Scan for the cell matching the given text and deliver its [x, y] coordinate at center. 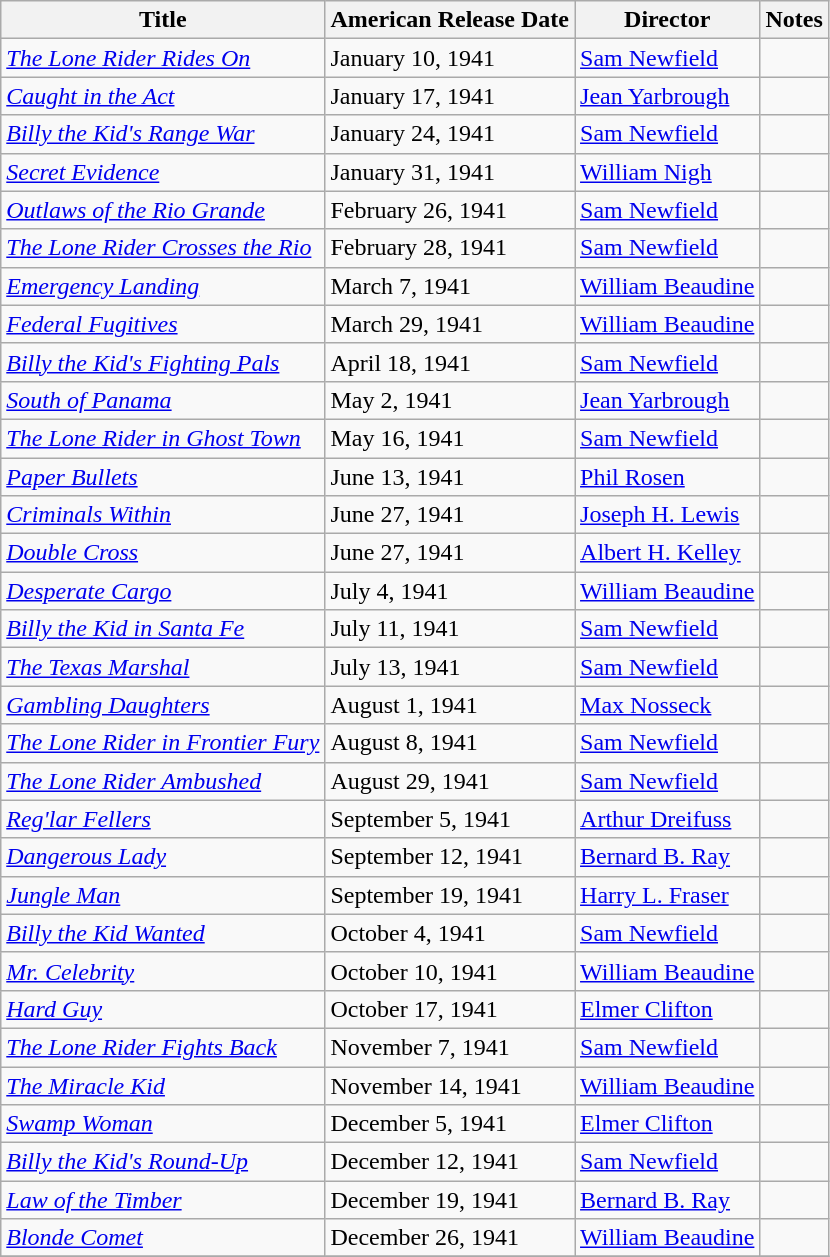
South of Panama [163, 400]
Desperate Cargo [163, 591]
Mr. Celebrity [163, 971]
The Lone Rider in Frontier Fury [163, 743]
December 26, 1941 [450, 1238]
August 1, 1941 [450, 705]
The Miracle Kid [163, 1085]
Billy the Kid's Round-Up [163, 1162]
Director [668, 20]
September 19, 1941 [450, 895]
August 8, 1941 [450, 743]
October 17, 1941 [450, 1009]
September 5, 1941 [450, 819]
October 10, 1941 [450, 971]
May 16, 1941 [450, 438]
Outlaws of the Rio Grande [163, 210]
Albert H. Kelley [668, 553]
Harry L. Fraser [668, 895]
Billy the Kid's Range War [163, 134]
The Lone Rider Rides On [163, 58]
April 18, 1941 [450, 362]
Title [163, 20]
January 17, 1941 [450, 96]
Blonde Comet [163, 1238]
Caught in the Act [163, 96]
March 29, 1941 [450, 324]
Secret Evidence [163, 172]
The Lone Rider Ambushed [163, 781]
Joseph H. Lewis [668, 515]
Swamp Woman [163, 1124]
Emergency Landing [163, 286]
October 4, 1941 [450, 933]
July 11, 1941 [450, 629]
January 24, 1941 [450, 134]
July 13, 1941 [450, 667]
The Lone Rider in Ghost Town [163, 438]
Phil Rosen [668, 477]
December 5, 1941 [450, 1124]
February 28, 1941 [450, 248]
November 14, 1941 [450, 1085]
December 19, 1941 [450, 1200]
June 13, 1941 [450, 477]
Law of the Timber [163, 1200]
August 29, 1941 [450, 781]
November 7, 1941 [450, 1047]
Billy the Kid Wanted [163, 933]
The Texas Marshal [163, 667]
American Release Date [450, 20]
Hard Guy [163, 1009]
February 26, 1941 [450, 210]
The Lone Rider Fights Back [163, 1047]
December 12, 1941 [450, 1162]
Paper Bullets [163, 477]
Reg'lar Fellers [163, 819]
January 31, 1941 [450, 172]
Notes [794, 20]
Gambling Daughters [163, 705]
Dangerous Lady [163, 857]
May 2, 1941 [450, 400]
The Lone Rider Crosses the Rio [163, 248]
July 4, 1941 [450, 591]
Arthur Dreifuss [668, 819]
Billy the Kid's Fighting Pals [163, 362]
Max Nosseck [668, 705]
January 10, 1941 [450, 58]
William Nigh [668, 172]
September 12, 1941 [450, 857]
March 7, 1941 [450, 286]
Federal Fugitives [163, 324]
Double Cross [163, 553]
Criminals Within [163, 515]
Billy the Kid in Santa Fe [163, 629]
Jungle Man [163, 895]
